Find where the given text appears and provide that cell's center as [x, y] coordinate. 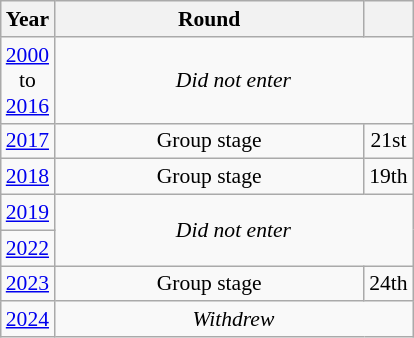
2023 [28, 284]
2000to2016 [28, 80]
2019 [28, 213]
Withdrew [234, 320]
21st [388, 141]
19th [388, 177]
2022 [28, 248]
Year [28, 19]
2018 [28, 177]
2017 [28, 141]
24th [388, 284]
Round [209, 19]
2024 [28, 320]
